Capture the cell that displays the provided text and extract its (x, y) central coordinate. 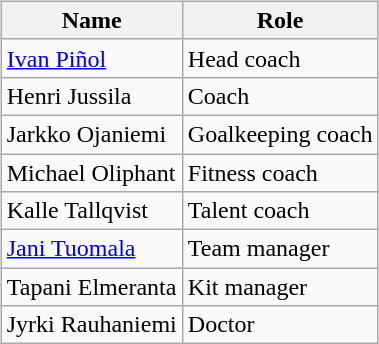
Doctor (280, 325)
Jani Tuomala (92, 249)
Kalle Tallqvist (92, 211)
Goalkeeping coach (280, 134)
Henri Jussila (92, 96)
Talent coach (280, 211)
Head coach (280, 58)
Coach (280, 96)
Jyrki Rauhaniemi (92, 325)
Kit manager (280, 287)
Name (92, 20)
Jarkko Ojaniemi (92, 134)
Michael Oliphant (92, 173)
Fitness coach (280, 173)
Role (280, 20)
Tapani Elmeranta (92, 287)
Ivan Piñol (92, 58)
Team manager (280, 249)
